Capture the cell that displays the provided text and extract its [x, y] central coordinate. 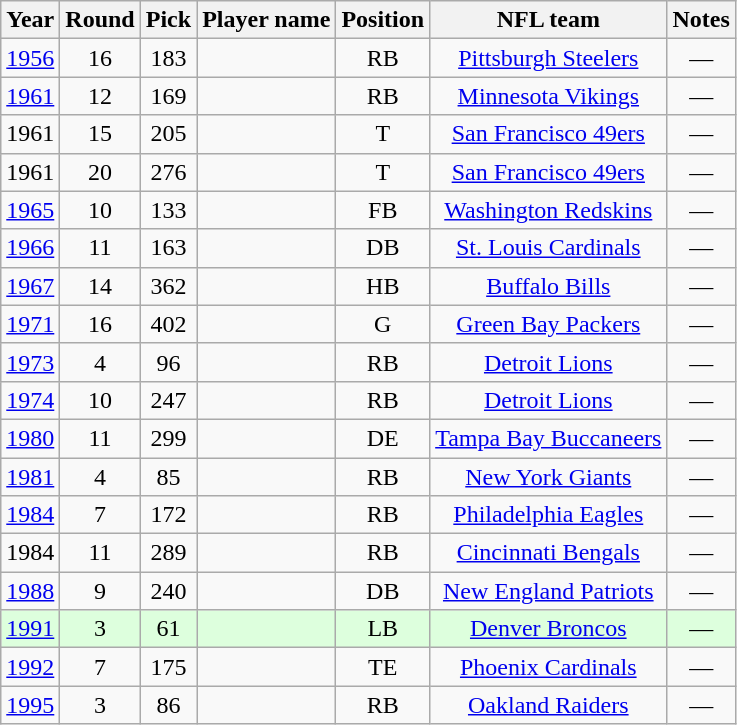
Denver Broncos [548, 629]
205 [168, 134]
Year [30, 20]
1992 [30, 667]
Pittsburgh Steelers [548, 58]
Round [100, 20]
Position [383, 20]
NFL team [548, 20]
St. Louis Cardinals [548, 248]
Tampa Bay Buccaneers [548, 438]
Buffalo Bills [548, 286]
1967 [30, 286]
1991 [30, 629]
1974 [30, 400]
402 [168, 324]
Minnesota Vikings [548, 96]
1981 [30, 477]
299 [168, 438]
Phoenix Cardinals [548, 667]
9 [100, 591]
289 [168, 553]
85 [168, 477]
20 [100, 172]
1971 [30, 324]
Washington Redskins [548, 210]
1988 [30, 591]
TE [383, 667]
Green Bay Packers [548, 324]
169 [168, 96]
183 [168, 58]
Oakland Raiders [548, 705]
Philadelphia Eagles [548, 515]
276 [168, 172]
362 [168, 286]
New England Patriots [548, 591]
14 [100, 286]
HB [383, 286]
DE [383, 438]
Player name [266, 20]
1966 [30, 248]
Notes [701, 20]
Cincinnati Bengals [548, 553]
240 [168, 591]
15 [100, 134]
FB [383, 210]
1956 [30, 58]
133 [168, 210]
LB [383, 629]
1973 [30, 362]
175 [168, 667]
12 [100, 96]
172 [168, 515]
163 [168, 248]
Pick [168, 20]
1995 [30, 705]
96 [168, 362]
G [383, 324]
61 [168, 629]
86 [168, 705]
New York Giants [548, 477]
1965 [30, 210]
1980 [30, 438]
247 [168, 400]
